Pinpoint the cell where the given text exists, returning its [x, y] midpoint coordinate. 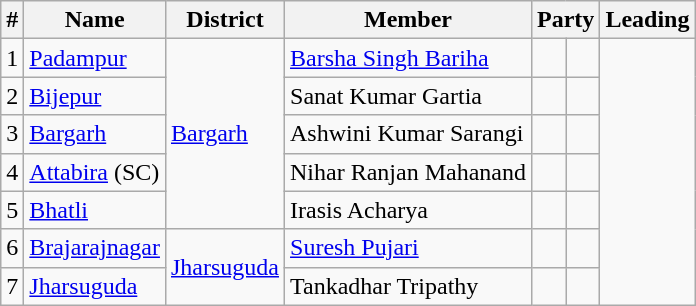
Ashwini Kumar Sarangi [408, 134]
Irasis Acharya [408, 210]
Leading [648, 20]
Nihar Ranjan Mahanand [408, 172]
Suresh Pujari [408, 248]
Party [565, 20]
Brajarajnagar [95, 248]
District [224, 20]
3 [12, 134]
Name [95, 20]
Bhatli [95, 210]
Bijepur [95, 96]
4 [12, 172]
7 [12, 286]
Member [408, 20]
Sanat Kumar Gartia [408, 96]
5 [12, 210]
Barsha Singh Bariha [408, 58]
Tankadhar Tripathy [408, 286]
6 [12, 248]
# [12, 20]
1 [12, 58]
2 [12, 96]
Padampur [95, 58]
Attabira (SC) [95, 172]
